From the cell containing the given text, extract its center point as (X, Y) coordinate. 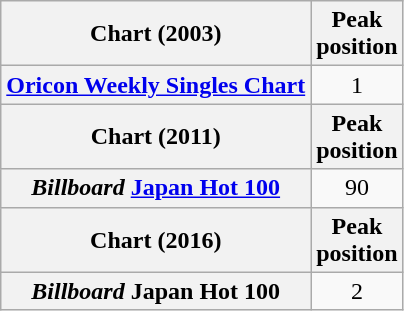
Chart (2011) (156, 136)
Chart (2003) (156, 34)
90 (357, 188)
Oricon Weekly Singles Chart (156, 85)
2 (357, 291)
1 (357, 85)
Chart (2016) (156, 240)
